Return the [X, Y] coordinate for the center point of the cell that contains the specified text.  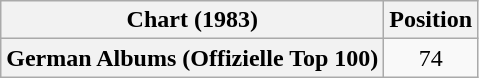
Chart (1983) [192, 20]
Position [431, 20]
German Albums (Offizielle Top 100) [192, 58]
74 [431, 58]
